Return the [x, y] coordinate for the center point of the cell that contains the specified text.  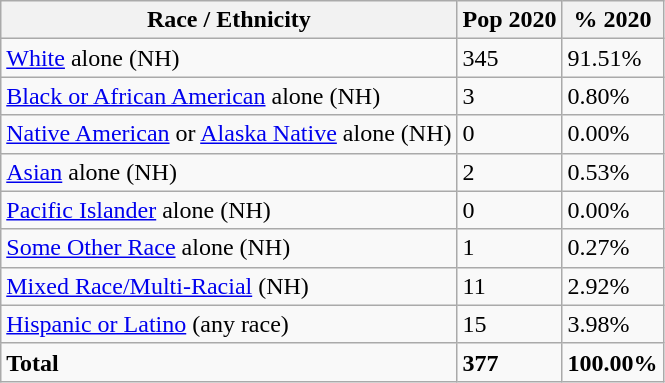
377 [510, 362]
0.80% [612, 96]
3.98% [612, 324]
White alone (NH) [229, 58]
Pacific Islander alone (NH) [229, 210]
2.92% [612, 286]
Total [229, 362]
345 [510, 58]
Hispanic or Latino (any race) [229, 324]
2 [510, 172]
3 [510, 96]
100.00% [612, 362]
0.27% [612, 248]
% 2020 [612, 20]
Asian alone (NH) [229, 172]
1 [510, 248]
11 [510, 286]
15 [510, 324]
0.53% [612, 172]
Some Other Race alone (NH) [229, 248]
Native American or Alaska Native alone (NH) [229, 134]
Black or African American alone (NH) [229, 96]
Pop 2020 [510, 20]
Mixed Race/Multi-Racial (NH) [229, 286]
91.51% [612, 58]
Race / Ethnicity [229, 20]
